Identify which cell holds the provided text, then report its [x, y] central coordinate. 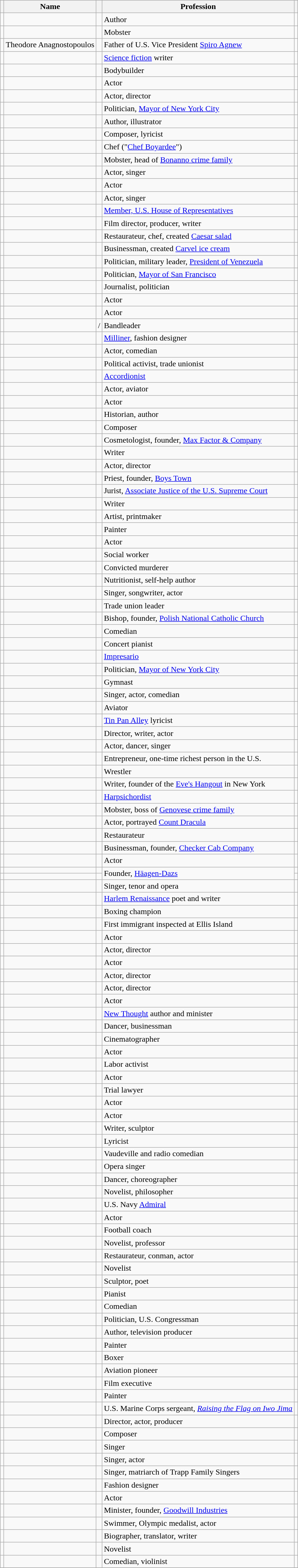
Convicted murderer [198, 568]
Gymnast [198, 682]
Restaurateur, chef, created Caesar salad [198, 236]
Cinematographer [198, 1039]
Wrestler [198, 771]
Boxing champion [198, 911]
Aviator [198, 707]
Businessman, founder, Checker Cab Company [198, 848]
Vaudeville and radio comedian [198, 1153]
Trade union leader [198, 606]
Singer, matriarch of Trapp Family Singers [198, 1472]
Businessman, created Carvel ice cream [198, 249]
Bishop, founder, Polish National Catholic Church [198, 618]
Mobster [198, 32]
Football coach [198, 1230]
Biographer, translator, writer [198, 1536]
Lyricist [198, 1141]
U.S. Navy Admiral [198, 1205]
U.S. Marine Corps sergeant, Raising the Flag on Iwo Jima [198, 1409]
Dancer, businessman [198, 1026]
New Thought author and minister [198, 1014]
Sculptor, poet [198, 1281]
Nutritionist, self-help author [198, 580]
Politician, U.S. Congressman [198, 1319]
Actor, comedian [198, 351]
Minister, founder, Goodwill Industries [198, 1510]
Restaurateur, conman, actor [198, 1256]
Bodybuilder [198, 70]
Jurist, Associate Justice of the U.S. Supreme Court [198, 491]
Actor, dancer, singer [198, 746]
Chef ("Chef Boyardee") [198, 147]
Writer, sculptor [198, 1128]
Opera singer [198, 1166]
Novelist, philosopher [198, 1192]
Writer, founder of the Eve's Hangout in New York [198, 784]
Impresario [198, 657]
Composer, lyricist [198, 134]
Name [50, 7]
Journalist, politician [198, 287]
Novelist, professor [198, 1243]
Cosmetologist, founder, Max Factor & Company [198, 440]
/ [99, 325]
Labor activist [198, 1064]
Milliner, fashion designer [198, 338]
Comedian, violinist [198, 1561]
Restaurateur [198, 835]
Pianist [198, 1294]
Harpsichordist [198, 797]
Mobster, boss of Genovese crime family [198, 810]
Historian, author [198, 415]
Actor, portrayed Count Dracula [198, 822]
Aviation pioneer [198, 1370]
Film executive [198, 1383]
Profession [198, 7]
Singer, actor, comedian [198, 695]
Trial lawyer [198, 1090]
Science fiction writer [198, 58]
Director, actor, producer [198, 1421]
Mobster, head of Bonanno crime family [198, 160]
Concert pianist [198, 644]
Entrepreneur, one-time richest person in the U.S. [198, 758]
Boxer [198, 1357]
Director, writer, actor [198, 733]
Bandleader [198, 325]
Tin Pan Alley lyricist [198, 720]
Singer, songwriter, actor [198, 593]
Harlem Renaissance poet and writer [198, 899]
Father of U.S. Vice President Spiro Agnew [198, 45]
Member, U.S. House of Representatives [198, 211]
Singer, tenor and opera [198, 886]
Actor, aviator [198, 389]
First immigrant inspected at Ellis Island [198, 924]
Priest, founder, Boys Town [198, 478]
Author, illustrator [198, 121]
Accordionist [198, 376]
Theodore Anagnostopoulos [50, 45]
Politician, Mayor of San Francisco [198, 274]
Fashion designer [198, 1485]
Author [198, 19]
Author, television producer [198, 1332]
Political activist, trade unionist [198, 363]
Swimmer, Olympic medalist, actor [198, 1523]
Politician, military leader, President of Venezuela [198, 262]
Founder, Häagen-Dazs [198, 873]
Social worker [198, 554]
Film director, producer, writer [198, 223]
Dancer, choreographer [198, 1179]
Singer [198, 1447]
Singer, actor [198, 1460]
Artist, printmaker [198, 516]
